Search for the cell housing the specified text and yield its [X, Y] center coordinate. 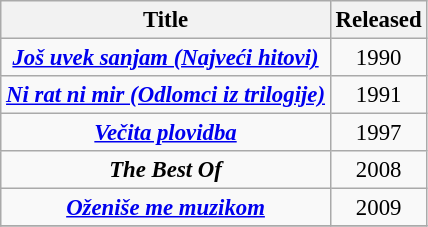
The Best Of [166, 170]
1991 [378, 95]
Još uvek sanjam (Najveći hitovi) [166, 58]
Večita plovidba [166, 133]
Oženiše me muzikom [166, 208]
Released [378, 20]
2009 [378, 208]
1990 [378, 58]
1997 [378, 133]
Ni rat ni mir (Odlomci iz trilogije) [166, 95]
2008 [378, 170]
Title [166, 20]
